Output the [X, Y] coordinate of the center of the cell containing the given text.  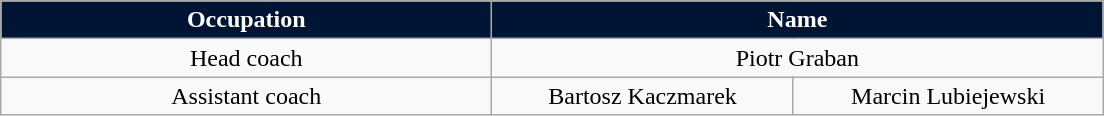
Marcin Lubiejewski [948, 96]
Head coach [246, 58]
Occupation [246, 20]
Piotr Graban [798, 58]
Assistant coach [246, 96]
Bartosz Kaczmarek [642, 96]
Name [798, 20]
